Extract the (x, y) coordinate from the center of the cell holding the provided text.  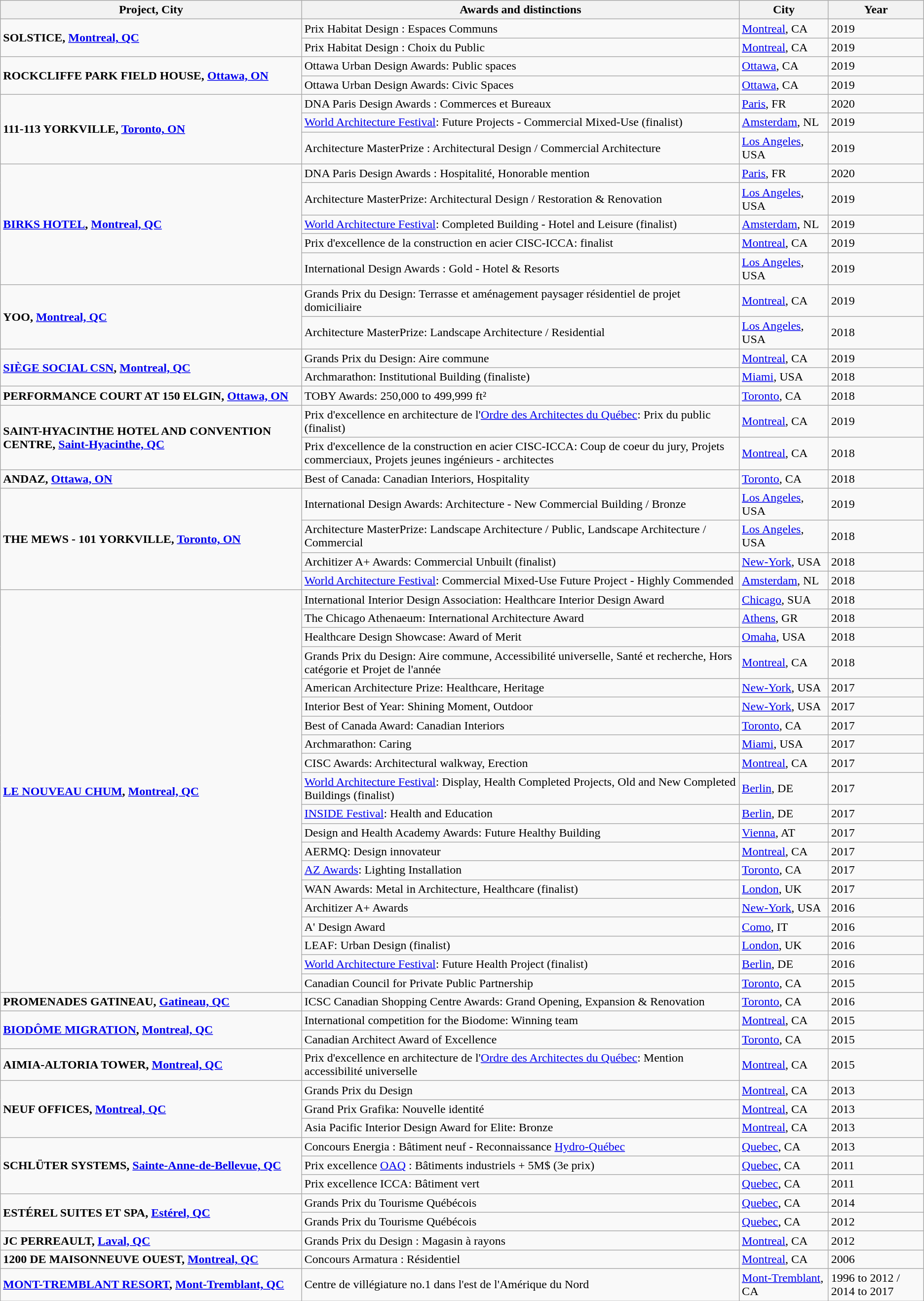
Awards and distinctions (520, 10)
Prix Habitat Design : Choix du Public (520, 47)
Asia Pacific Interior Design Award for Elite: Bronze (520, 1128)
AZ Awards: Lighting Installation (520, 870)
DNA Paris Design Awards : Commerces et Bureaux (520, 104)
World Architecture Festival: Future Projects - Commercial Mixed-Use (finalist) (520, 122)
Mont-Tremblant, CA (784, 1284)
ANDAZ, Ottawa, ON (151, 479)
THE MEWS - 101 YORKVILLE, Toronto, ON (151, 539)
Como, IT (784, 926)
Archmarathon: Caring (520, 744)
A' Design Award (520, 926)
Project, City (151, 10)
ROCKCLIFFE PARK FIELD HOUSE, Ottawa, ON (151, 76)
SCHLÜTER SYSTEMS, Sainte-Anne-de-Bellevue, QC (151, 1165)
1200 DE MAISONNEUVE OUEST, Montreal, QC (151, 1259)
Design and Health Academy Awards: Future Healthy Building (520, 833)
ESTÉREL SUITES ET SPA, Estérel, QC (151, 1212)
Concours Energia : Bâtiment neuf - Reconnaissance Hydro-Québec (520, 1147)
World Architecture Festival: Display, Health Completed Projects, Old and New Completed Buildings (finalist) (520, 789)
Best of Canada Award: Canadian Interiors (520, 726)
Prix d'excellence en architecture de l'Ordre des Architectes du Québec: Mention accessibilité universelle (520, 1065)
CISC Awards: Architectural walkway, Erection (520, 763)
111-113 YORKVILLE, Toronto, ON (151, 129)
PROMENADES GATINEAU, Gatineau, QC (151, 1002)
Grand Prix Grafika: Nouvelle identité (520, 1109)
MONT-TREMBLANT RESORT, Mont-Tremblant, QC (151, 1284)
AERMQ: Design innovateur (520, 851)
AIMIA-ALTORIA TOWER, Montreal, QC (151, 1065)
World Architecture Festival: Completed Building - Hotel and Leisure (finalist) (520, 224)
2006 (876, 1259)
Architizer A+ Awards: Commercial Unbuilt (finalist) (520, 562)
Chicago, SUA (784, 599)
Prix Habitat Design : Espaces Communs (520, 29)
BIRKS HOTEL, Montreal, QC (151, 224)
International Design Awards : Gold - Hotel & Resorts (520, 268)
1996 to 2012 / 2014 to 2017 (876, 1284)
Prix excellence ICCA: Bâtiment vert (520, 1184)
Healthcare Design Showcase: Award of Merit (520, 637)
WAN Awards: Metal in Architecture, Healthcare (finalist) (520, 889)
BIODÔME MIGRATION, Montreal, QC (151, 1030)
INSIDE Festival: Health and Education (520, 814)
Grands Prix du Design: Terrasse et aménagement paysager résidentiel de projet domiciliaire (520, 301)
Grands Prix du Design (520, 1090)
Prix d'excellence de la construction en acier CISC-ICCA: Coup de coeur du jury, Projets commerciaux, Projets jeunes ingénieurs - architectes (520, 453)
LEAF: Urban Design (finalist) (520, 945)
Concours Armatura : Résidentiel (520, 1259)
NEUF OFFICES, Montreal, QC (151, 1109)
American Architecture Prize: Healthcare, Heritage (520, 688)
Canadian Architect Award of Excellence (520, 1039)
World Architecture Festival: Future Health Project (finalist) (520, 964)
Ottawa Urban Design Awards: Civic Spaces (520, 85)
Archmarathon: Institutional Building (finaliste) (520, 377)
Vienna, AT (784, 833)
City (784, 10)
World Architecture Festival: Commercial Mixed-Use Future Project - Highly Commended (520, 580)
Architizer A+ Awards (520, 908)
Omaha, USA (784, 637)
JC PERREAULT, Laval, QC (151, 1240)
SIÈGE SOCIAL CSN, Montreal, QC (151, 368)
TOBY Awards: 250,000 to 499,999 ft² (520, 396)
Grands Prix du Design : Magasin à rayons (520, 1240)
DNA Paris Design Awards : Hospitalité, Honorable mention (520, 173)
Prix excellence OAQ : Bâtiments industriels + 5M$ (3e prix) (520, 1165)
Interior Best of Year: Shining Moment, Outdoor (520, 707)
International Design Awards: Architecture - New Commercial Building / Bronze (520, 504)
International Interior Design Association: Healthcare Interior Design Award (520, 599)
Architecture MasterPrize: Landscape Architecture / Public, Landscape Architecture / Commercial (520, 536)
Centre de villégiature no.1 dans l'est de l'Amérique du Nord (520, 1284)
2014 (876, 1203)
The Chicago Athenaeum: International Architecture Award (520, 618)
Prix d'excellence de la construction en acier CISC-ICCA: finalist (520, 243)
ICSC Canadian Shopping Centre Awards: Grand Opening, Expansion & Renovation (520, 1002)
Year (876, 10)
Prix d'excellence en architecture de l'Ordre des Architectes du Québec: Prix du public (finalist) (520, 421)
Ottawa Urban Design Awards: Public spaces (520, 66)
SAINT-HYACINTHE HOTEL AND CONVENTION CENTRE, Saint-Hyacinthe, QC (151, 437)
Architecture MasterPrize: Architectural Design / Restoration & Renovation (520, 198)
LE NOUVEAU CHUM, Montreal, QC (151, 791)
Architecture MasterPrize: Landscape Architecture / Residential (520, 333)
Grands Prix du Design: Aire commune, Accessibilité universelle, Santé et recherche, Hors catégorie et Projet de l'année (520, 662)
Best of Canada: Canadian Interiors, Hospitality (520, 479)
International competition for the Biodome: Winning team (520, 1021)
Architecture MasterPrize : Architectural Design / Commercial Architecture (520, 148)
Canadian Council for Private Public Partnership (520, 983)
PERFORMANCE COURT AT 150 ELGIN, Ottawa, ON (151, 396)
Athens, GR (784, 618)
SOLSTICE, Montreal, QC (151, 38)
Grands Prix du Design: Aire commune (520, 358)
YOO, Montreal, QC (151, 317)
